Detect which cell encompasses the target text, then output its (x, y) center coordinate. 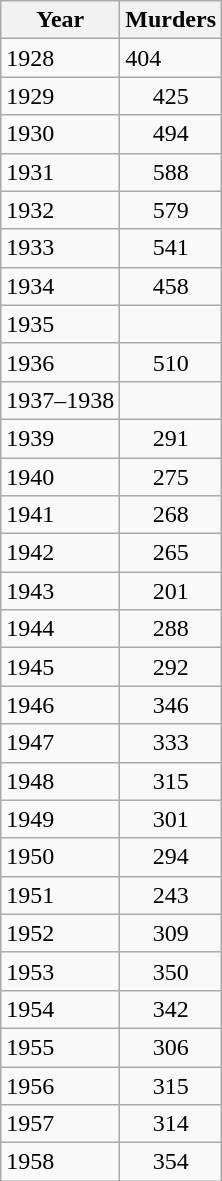
268 (171, 515)
588 (171, 172)
275 (171, 477)
1936 (60, 362)
1933 (60, 248)
243 (171, 895)
1951 (60, 895)
1957 (60, 1124)
1949 (60, 819)
314 (171, 1124)
346 (171, 705)
1930 (60, 134)
1948 (60, 781)
1928 (60, 58)
1946 (60, 705)
1955 (60, 1047)
350 (171, 971)
541 (171, 248)
201 (171, 591)
1931 (60, 172)
288 (171, 629)
510 (171, 362)
333 (171, 743)
1952 (60, 933)
1944 (60, 629)
265 (171, 553)
1932 (60, 210)
342 (171, 1009)
1935 (60, 324)
1940 (60, 477)
579 (171, 210)
1934 (60, 286)
494 (171, 134)
1937–1938 (60, 400)
1958 (60, 1162)
1939 (60, 438)
458 (171, 286)
1941 (60, 515)
1947 (60, 743)
1956 (60, 1085)
1929 (60, 96)
354 (171, 1162)
Year (60, 20)
425 (171, 96)
306 (171, 1047)
404 (171, 58)
1943 (60, 591)
292 (171, 667)
309 (171, 933)
1950 (60, 857)
1954 (60, 1009)
301 (171, 819)
1945 (60, 667)
1953 (60, 971)
294 (171, 857)
Murders (171, 20)
291 (171, 438)
1942 (60, 553)
